Find where the given text appears and provide that cell's center as (X, Y) coordinate. 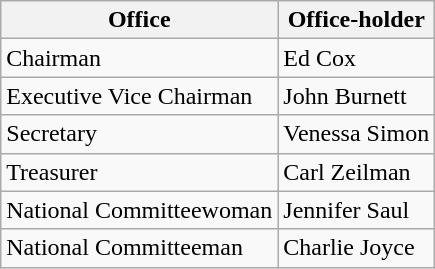
Secretary (140, 134)
Office (140, 20)
Charlie Joyce (356, 248)
Office-holder (356, 20)
National Committeewoman (140, 210)
Carl Zeilman (356, 172)
Venessa Simon (356, 134)
Ed Cox (356, 58)
Executive Vice Chairman (140, 96)
John Burnett (356, 96)
Treasurer (140, 172)
Jennifer Saul (356, 210)
Chairman (140, 58)
National Committeeman (140, 248)
